Search for the cell housing the specified text and yield its (X, Y) center coordinate. 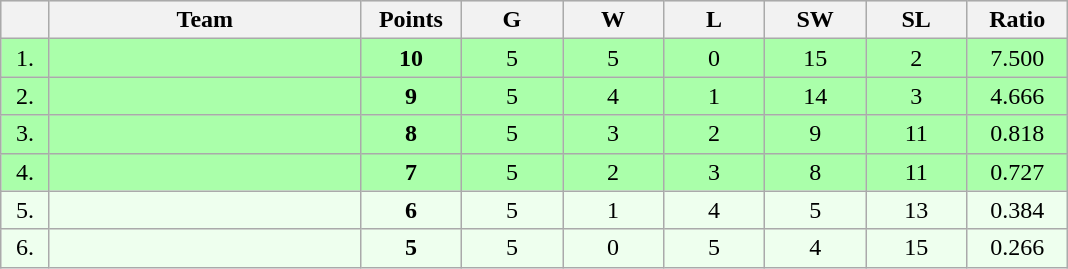
SL (916, 20)
13 (916, 210)
SW (816, 20)
0.384 (1018, 210)
7 (410, 172)
0.266 (1018, 248)
Team (204, 20)
4.666 (1018, 96)
3. (26, 134)
1. (26, 58)
7.500 (1018, 58)
L (714, 20)
0.727 (1018, 172)
0.818 (1018, 134)
6 (410, 210)
G (512, 20)
14 (816, 96)
5. (26, 210)
2. (26, 96)
6. (26, 248)
10 (410, 58)
W (612, 20)
4. (26, 172)
Points (410, 20)
Ratio (1018, 20)
